Identify which cell holds the provided text, then report its [x, y] central coordinate. 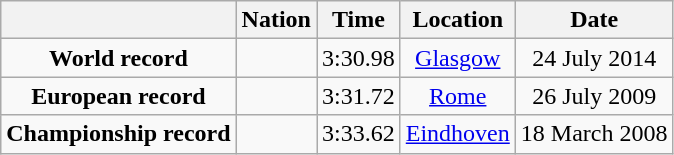
European record [118, 96]
Glasgow [458, 58]
3:33.62 [358, 134]
Eindhoven [458, 134]
3:31.72 [358, 96]
Location [458, 20]
3:30.98 [358, 58]
Rome [458, 96]
Nation [276, 20]
24 July 2014 [594, 58]
World record [118, 58]
Championship record [118, 134]
18 March 2008 [594, 134]
Date [594, 20]
Time [358, 20]
26 July 2009 [594, 96]
